Determine the (X, Y) coordinate at the center of the cell enclosing the given text.  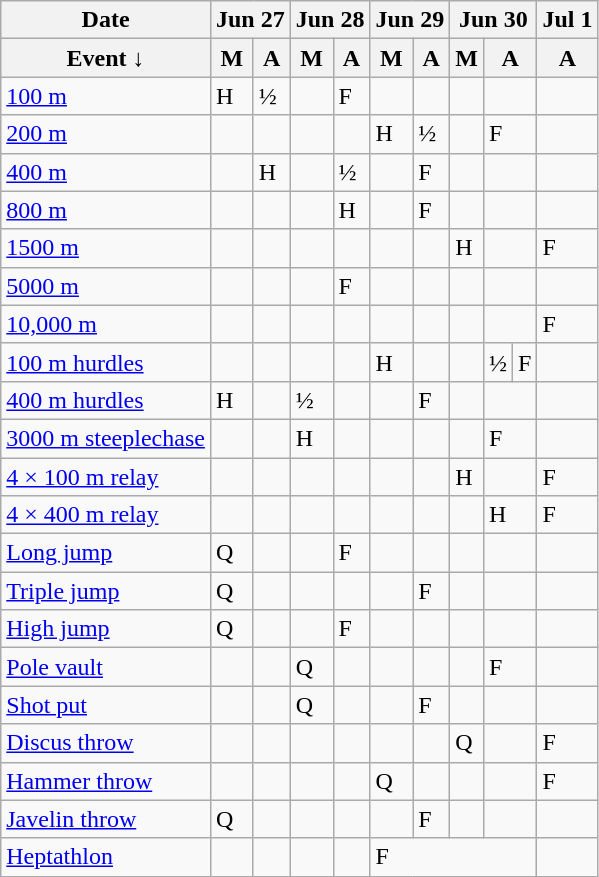
Heptathlon (106, 857)
1500 m (106, 248)
10,000 m (106, 324)
400 m hurdles (106, 400)
High jump (106, 629)
4 × 400 m relay (106, 515)
200 m (106, 134)
5000 m (106, 286)
Shot put (106, 705)
100 m (106, 96)
Jun 28 (330, 20)
Jun 27 (250, 20)
Jun 30 (494, 20)
400 m (106, 172)
4 × 100 m relay (106, 477)
Javelin throw (106, 819)
Discus throw (106, 743)
Date (106, 20)
Event ↓ (106, 58)
100 m hurdles (106, 362)
Triple jump (106, 591)
Hammer throw (106, 781)
Long jump (106, 553)
Jun 29 (410, 20)
Jul 1 (568, 20)
800 m (106, 210)
3000 m steeplechase (106, 438)
Pole vault (106, 667)
